Scan for the cell matching the given text and deliver its [x, y] coordinate at center. 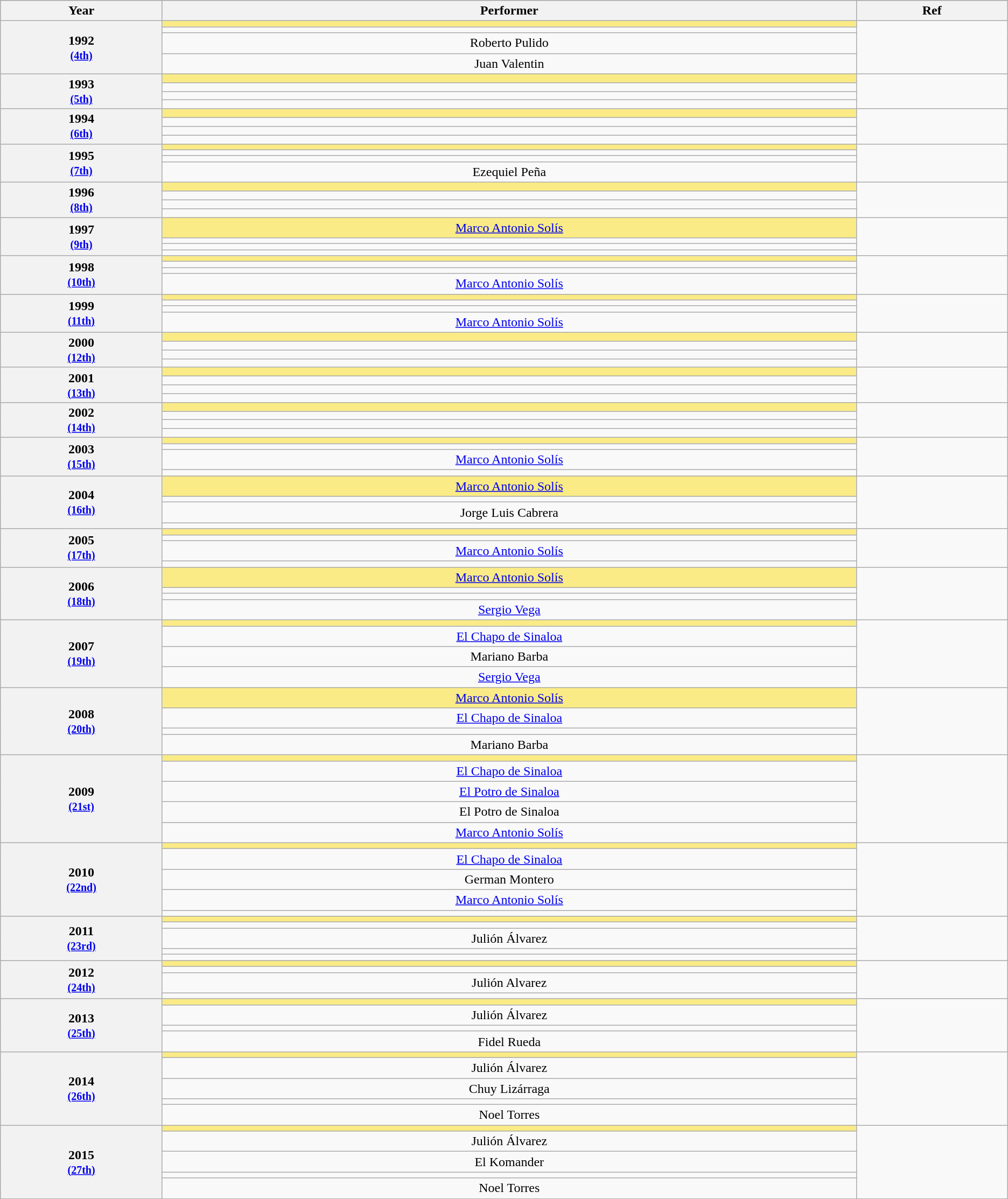
1999 (11th) [82, 313]
2001 (13th) [82, 384]
2006 (18th) [82, 593]
1994 (6th) [82, 126]
2014 (26th) [82, 1088]
1993 (5th) [82, 92]
2011 (23rd) [82, 938]
Ezequiel Peña [509, 172]
2002 (14th) [82, 420]
Ref [932, 11]
Performer [509, 11]
1997 (9th) [82, 237]
Fidel Rueda [509, 1041]
Juan Valentin [509, 64]
2015 (27th) [82, 1162]
Jorge Luis Cabrera [509, 513]
2005 (17th) [82, 548]
Roberto Pulido [509, 43]
2012 (24th) [82, 980]
2003 (15th) [82, 457]
2010 (22nd) [82, 879]
German Montero [509, 879]
1992 (4th) [82, 47]
El Komander [509, 1162]
1998 (10th) [82, 275]
Julión Alvarez [509, 983]
2013 (25th) [82, 1025]
2007 (19th) [82, 654]
1995 (7th) [82, 163]
2008 (20th) [82, 721]
1996 (8th) [82, 199]
2000 (12th) [82, 350]
Chuy Lizárraga [509, 1088]
2009 (21st) [82, 799]
Year [82, 11]
2004 (16th) [82, 502]
